Determine the (x, y) coordinate at the center of the cell enclosing the given text.  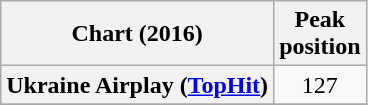
Chart (2016) (138, 34)
Peakposition (320, 34)
127 (320, 85)
Ukraine Airplay (TopHit) (138, 85)
